Capture the cell that displays the provided text and extract its (x, y) central coordinate. 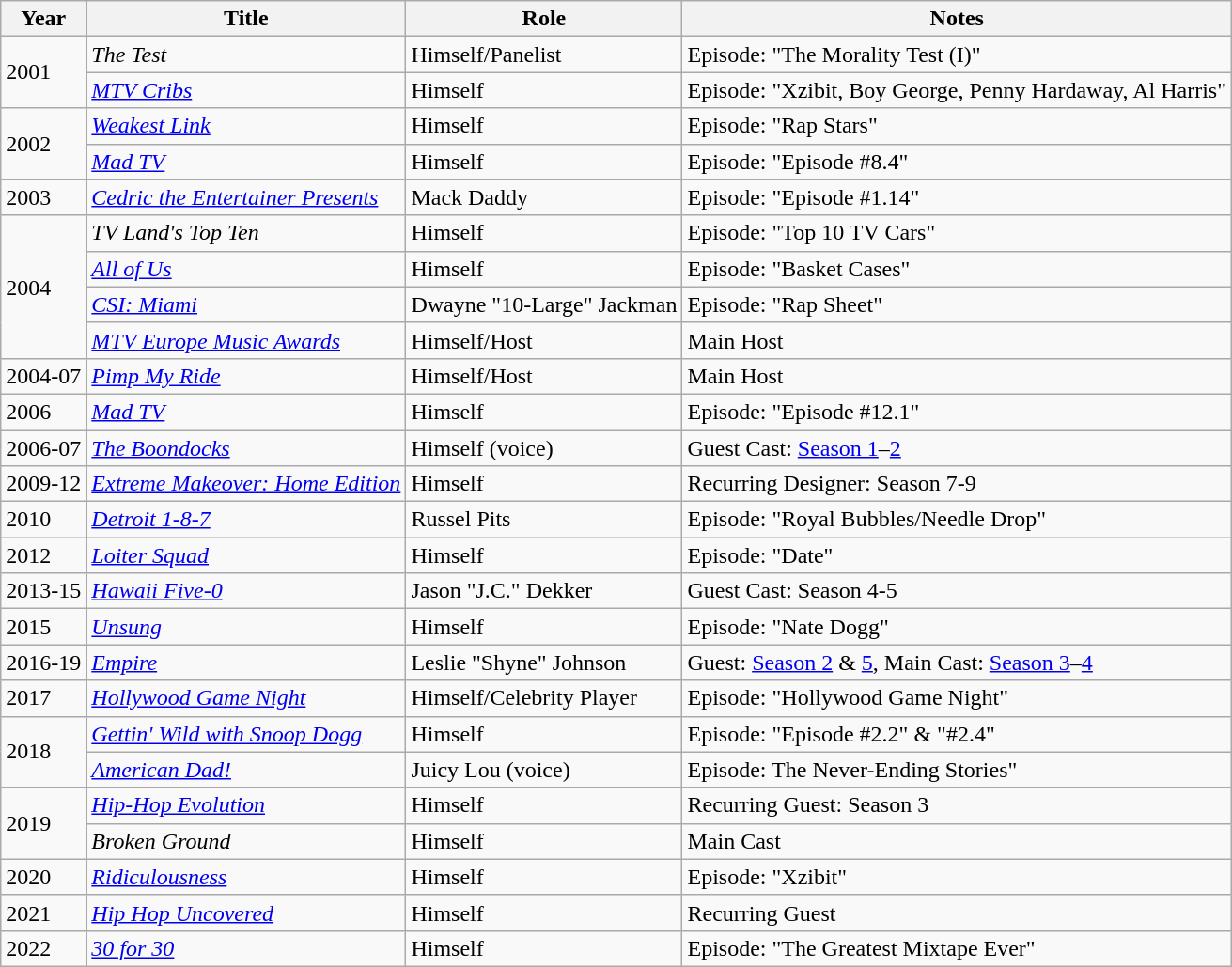
2004 (43, 287)
2009-12 (43, 484)
Guest Cast: Season 1–2 (957, 448)
Guest Cast: Season 4-5 (957, 591)
Recurring Guest (957, 912)
2006-07 (43, 448)
2021 (43, 912)
Episode: "The Greatest Mixtape Ever" (957, 948)
Episode: "Episode #2.2" & "#2.4" (957, 734)
Extreme Makeover: Home Edition (246, 484)
Notes (957, 19)
Ridiculousness (246, 877)
Episode: "Episode #1.14" (957, 197)
Guest: Season 2 & 5, Main Cast: Season 3–4 (957, 663)
2010 (43, 520)
Russel Pits (544, 520)
Dwayne "10-Large" Jackman (544, 304)
All of Us (246, 269)
Weakest Link (246, 126)
Episode: "Nate Dogg" (957, 627)
Episode: "Rap Sheet" (957, 304)
2006 (43, 412)
Juicy Lou (voice) (544, 770)
2013-15 (43, 591)
2003 (43, 197)
MTV Cribs (246, 90)
Episode: "Xzibit" (957, 877)
Hawaii Five-0 (246, 591)
Himself (voice) (544, 448)
2012 (43, 555)
Hip Hop Uncovered (246, 912)
Episode: "Basket Cases" (957, 269)
Himself/Panelist (544, 55)
Leslie "Shyne" Johnson (544, 663)
The Test (246, 55)
2002 (43, 144)
2016-19 (43, 663)
Loiter Squad (246, 555)
Episode: "Episode #8.4" (957, 162)
Jason "J.C." Dekker (544, 591)
Hip-Hop Evolution (246, 805)
2020 (43, 877)
Episode: "Top 10 TV Cars" (957, 233)
2004-07 (43, 376)
American Dad! (246, 770)
2018 (43, 752)
2017 (43, 698)
Episode: "Episode #12.1" (957, 412)
Broken Ground (246, 841)
Hollywood Game Night (246, 698)
MTV Europe Music Awards (246, 340)
Cedric the Entertainer Presents (246, 197)
Episode: "Royal Bubbles/Needle Drop" (957, 520)
Year (43, 19)
2001 (43, 72)
Episode: "Rap Stars" (957, 126)
30 for 30 (246, 948)
Himself/Celebrity Player (544, 698)
TV Land's Top Ten (246, 233)
Pimp My Ride (246, 376)
Detroit 1-8-7 (246, 520)
Gettin' Wild with Snoop Dogg (246, 734)
Episode: "Xzibit, Boy George, Penny Hardaway, Al Harris" (957, 90)
Recurring Guest: Season 3 (957, 805)
The Boondocks (246, 448)
Episode: The Never-Ending Stories" (957, 770)
Title (246, 19)
2015 (43, 627)
Recurring Designer: Season 7-9 (957, 484)
Episode: "The Morality Test (I)" (957, 55)
Mack Daddy (544, 197)
2019 (43, 823)
CSI: Miami (246, 304)
Role (544, 19)
Main Cast (957, 841)
Episode: "Date" (957, 555)
2022 (43, 948)
Episode: "Hollywood Game Night" (957, 698)
Empire (246, 663)
Unsung (246, 627)
